Output the [x, y] coordinate of the center of the cell containing the given text.  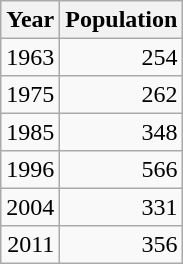
331 [122, 206]
262 [122, 94]
2011 [30, 244]
2004 [30, 206]
Year [30, 20]
1996 [30, 170]
1963 [30, 56]
Population [122, 20]
254 [122, 56]
566 [122, 170]
1985 [30, 132]
348 [122, 132]
1975 [30, 94]
356 [122, 244]
